Capture the cell that displays the provided text and extract its (X, Y) central coordinate. 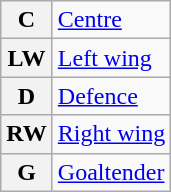
Defence (111, 96)
LW (27, 58)
Left wing (111, 58)
Right wing (111, 134)
C (27, 20)
D (27, 96)
Centre (111, 20)
RW (27, 134)
Goaltender (111, 172)
G (27, 172)
